Provide the (x, y) coordinate of the cell's center where the given text is located.  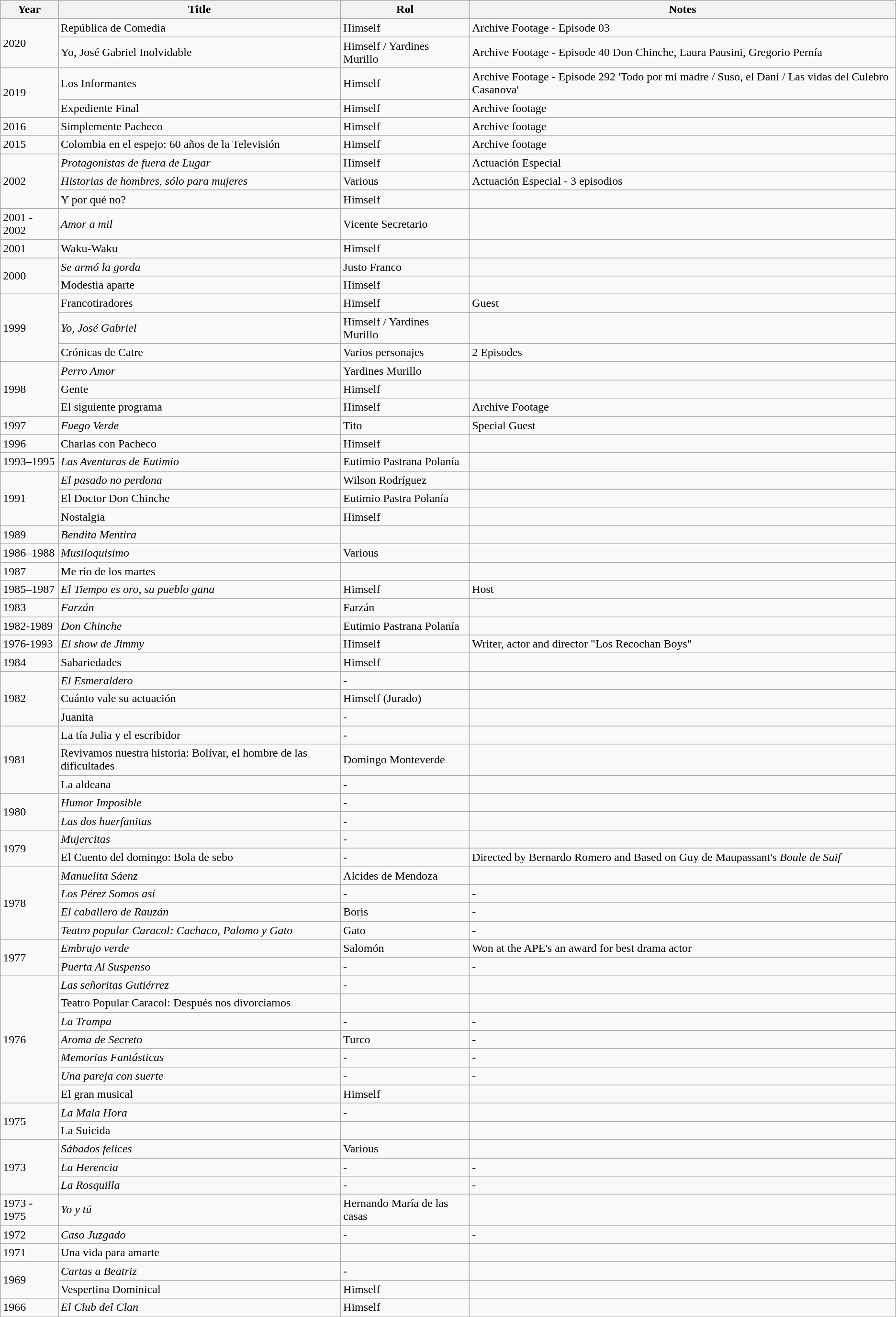
2000 (30, 276)
Guest (683, 303)
El Tiempo es oro, su pueblo gana (200, 590)
1979 (30, 848)
Yo, José Gabriel Inolvidable (200, 53)
1997 (30, 425)
1976-1993 (30, 644)
Aroma de Secreto (200, 1039)
El Doctor Don Chinche (200, 498)
Los Informantes (200, 83)
Las Aventuras de Eutimio (200, 462)
El show de Jimmy (200, 644)
Las señoritas Gutiérrez (200, 985)
1987 (30, 571)
Archive Footage (683, 407)
Waku-Waku (200, 248)
Cuánto vale su actuación (200, 699)
Vicente Secretario (405, 224)
Domingo Monteverde (405, 760)
Actuación Especial - 3 episodios (683, 181)
Amor a mil (200, 224)
El gran musical (200, 1094)
1999 (30, 328)
El caballero de Rauzán (200, 912)
Se armó la gorda (200, 267)
La Rosquilla (200, 1185)
El siguiente programa (200, 407)
Turco (405, 1039)
Protagonistas de fuera de Lugar (200, 163)
Nostalgia (200, 516)
Musiloquisimo (200, 553)
Embrujo verde (200, 949)
Boris (405, 912)
1982 (30, 699)
Crónicas de Catre (200, 353)
Mujercitas (200, 839)
1978 (30, 903)
República de Comedia (200, 28)
Los Pérez Somos así (200, 894)
Las dos huerfanitas (200, 821)
Archive Footage - Episode 40 Don Chinche, Laura Pausini, Gregorio Pernía (683, 53)
Caso Juzgado (200, 1235)
2019 (30, 93)
Special Guest (683, 425)
Revivamos nuestra historia: Bolívar, el hombre de las dificultades (200, 760)
Manuelita Sáenz (200, 875)
Salomón (405, 949)
2020 (30, 43)
El Esmeraldero (200, 681)
1966 (30, 1307)
Puerta Al Suspenso (200, 967)
Charlas con Pacheco (200, 444)
Writer, actor and director "Los Recochan Boys" (683, 644)
Fuego Verde (200, 425)
Modestia aparte (200, 285)
Sábados felices (200, 1149)
2016 (30, 126)
1971 (30, 1253)
Bendita Mentira (200, 535)
Yardines Murillo (405, 371)
Teatro Popular Caracol: Después nos divorciamos (200, 1003)
Sabariedades (200, 662)
El Club del Clan (200, 1307)
Wilson Rodríguez (405, 480)
La tía Julia y el escribidor (200, 735)
1993–1995 (30, 462)
Juanita (200, 717)
Actuación Especial (683, 163)
Teatro popular Caracol: Cachaco, Palomo y Gato (200, 930)
1973 (30, 1167)
2001 (30, 248)
Yo, José Gabriel (200, 328)
1998 (30, 389)
La Mala Hora (200, 1112)
2001 - 2002 (30, 224)
1975 (30, 1121)
La Suicida (200, 1130)
Francotiradores (200, 303)
1985–1987 (30, 590)
1980 (30, 812)
Archive Footage - Episode 03 (683, 28)
Don Chinche (200, 626)
Hernando María de las casas (405, 1210)
Tito (405, 425)
La aldeana (200, 784)
Vespertina Dominical (200, 1289)
Una pareja con suerte (200, 1076)
Y por qué no? (200, 199)
1983 (30, 608)
Notes (683, 10)
Himself (Jurado) (405, 699)
1972 (30, 1235)
Gato (405, 930)
Yo y tú (200, 1210)
1969 (30, 1280)
El pasado no perdona (200, 480)
1986–1988 (30, 553)
Me río de los martes (200, 571)
Historias de hombres, sólo para mujeres (200, 181)
Memorias Fantásticas (200, 1058)
1984 (30, 662)
2015 (30, 145)
1977 (30, 958)
Perro Amor (200, 371)
1989 (30, 535)
Varios personajes (405, 353)
Simplemente Pacheco (200, 126)
Won at the APE's an award for best drama actor (683, 949)
Rol (405, 10)
El Cuento del domingo: Bola de sebo (200, 857)
Justo Franco (405, 267)
1981 (30, 760)
Expediente Final (200, 108)
La Trampa (200, 1021)
1982-1989 (30, 626)
1996 (30, 444)
1973 - 1975 (30, 1210)
2 Episodes (683, 353)
La Herencia (200, 1167)
Una vida para amarte (200, 1253)
1991 (30, 498)
Colombia en el espejo: 60 años de la Televisión (200, 145)
Gente (200, 389)
Eutimio Pastra Polanía (405, 498)
2002 (30, 181)
Title (200, 10)
Humor Imposible (200, 803)
Cartas a Beatriz (200, 1271)
1976 (30, 1039)
Host (683, 590)
Alcides de Mendoza (405, 875)
Archive Footage - Episode 292 'Todo por mi madre / Suso, el Dani / Las vidas del Culebro Casanova' (683, 83)
Directed by Bernardo Romero and Based on Guy de Maupassant's Boule de Suif (683, 857)
Year (30, 10)
